Identify which cell holds the provided text, then report its [X, Y] central coordinate. 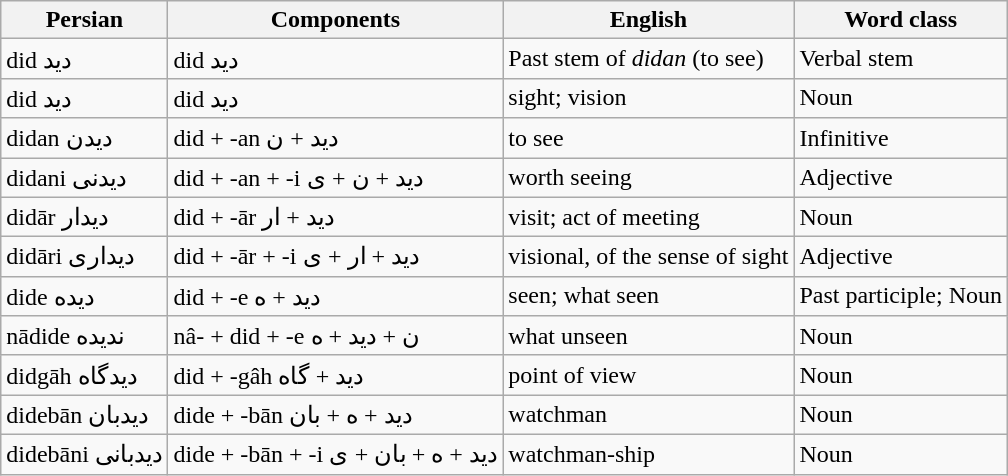
visional, of the sense of sight [648, 257]
dide دیده [84, 296]
worth seeing [648, 178]
point of view [648, 375]
did + -ār دید + ار [336, 217]
Infinitive [901, 138]
Past stem of didan (to see) [648, 59]
sight; vision [648, 98]
did + -an + -i دید + ن + ی [336, 178]
didebāni دیدبانی [84, 454]
visit; act of meeting [648, 217]
didgāh دیدگاه [84, 375]
didani دیدنی [84, 178]
did + -e دید + ه [336, 296]
Past participle; Noun [901, 296]
dide + -bān دید + ه + بان [336, 415]
watchman-ship [648, 454]
to see [648, 138]
nādide ندیده [84, 336]
Persian [84, 20]
watchman [648, 415]
nâ- + did + -e ن + دید + ه [336, 336]
did + -gâh دید + گاه [336, 375]
didāri دیداری [84, 257]
didār دیدار [84, 217]
Verbal stem [901, 59]
seen; what seen [648, 296]
Word class [901, 20]
didebān دیدبان [84, 415]
did + -an دید + ن [336, 138]
did + -ār + -i دید + ار + ی [336, 257]
what unseen [648, 336]
dide + -bān + -i دید + ه + بان + ی [336, 454]
Components [336, 20]
English [648, 20]
didan دیدن [84, 138]
